Return the [X, Y] coordinate for the center point of the cell that contains the specified text.  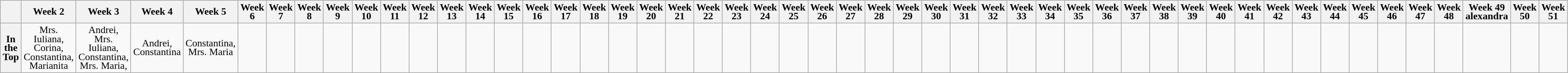
Week 42 [1278, 12]
Week 30 [936, 12]
Week 41 [1249, 12]
Week 27 [851, 12]
Week 26 [822, 12]
Andrei,Constantina [157, 48]
Week 24 [765, 12]
Week 28 [879, 12]
Week 51 [1553, 12]
Week 50 [1525, 12]
Week 39 [1193, 12]
Week 22 [708, 12]
Week 49 alexandra [1487, 12]
Week 33 [1022, 12]
Mrs. Iuliana, Corina, Constantina, Marianita [49, 48]
Week 29 [908, 12]
Week 23 [737, 12]
Week 10 [366, 12]
Week 47 [1421, 12]
Andrei,Mrs. Iuliana,Constantina,Mrs. Maria, [103, 48]
Week 37 [1136, 12]
Week 45 [1363, 12]
Week 44 [1335, 12]
Week 19 [623, 12]
Week 2 [49, 12]
Week 9 [338, 12]
Constantina,Mrs. Maria [211, 48]
Week 18 [594, 12]
Week 13 [452, 12]
Week 31 [965, 12]
Week 5 [211, 12]
Week 43 [1307, 12]
Week 14 [480, 12]
Week 3 [103, 12]
Week 15 [509, 12]
Week 35 [1078, 12]
Week 11 [395, 12]
Week 16 [537, 12]
Week 4 [157, 12]
Week 25 [793, 12]
Week 48 [1449, 12]
Week 46 [1392, 12]
Week 6 [252, 12]
Week 12 [423, 12]
Week 32 [993, 12]
In the Top [11, 48]
Week 7 [281, 12]
Week 40 [1221, 12]
Week 34 [1050, 12]
Week 21 [680, 12]
Week 36 [1107, 12]
Week 8 [309, 12]
Week 17 [566, 12]
Week 38 [1164, 12]
Week 20 [651, 12]
